Search for the cell housing the specified text and yield its (X, Y) center coordinate. 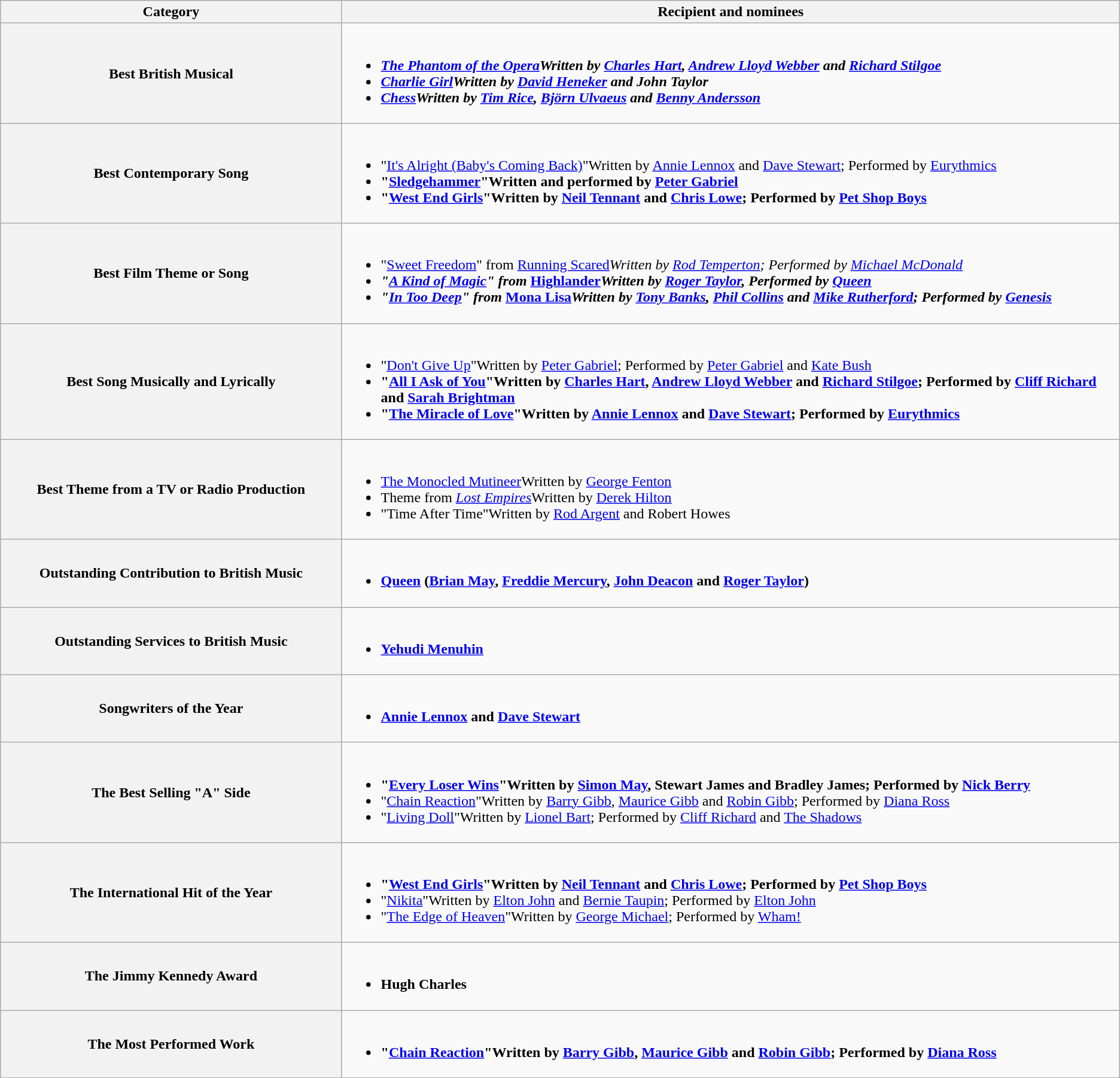
The Monocled MutineerWritten by George FentonTheme from Lost EmpiresWritten by Derek Hilton"Time After Time"Written by Rod Argent and Robert Howes (731, 490)
The Most Performed Work (171, 1044)
The International Hit of the Year (171, 892)
Songwriters of the Year (171, 709)
Hugh Charles (731, 976)
Best British Musical (171, 73)
Annie Lennox and Dave Stewart (731, 709)
Queen (Brian May, Freddie Mercury, John Deacon and Roger Taylor) (731, 573)
Best Contemporary Song (171, 174)
Outstanding Services to British Music (171, 640)
"Chain Reaction"Written by Barry Gibb, Maurice Gibb and Robin Gibb; Performed by Diana Ross (731, 1044)
Best Film Theme or Song (171, 273)
The Best Selling "A" Side (171, 792)
Category (171, 12)
Outstanding Contribution to British Music (171, 573)
Best Song Musically and Lyrically (171, 381)
The Jimmy Kennedy Award (171, 976)
Best Theme from a TV or Radio Production (171, 490)
Yehudi Menuhin (731, 640)
Recipient and nominees (731, 12)
